Scan for the cell matching the given text and deliver its [X, Y] coordinate at center. 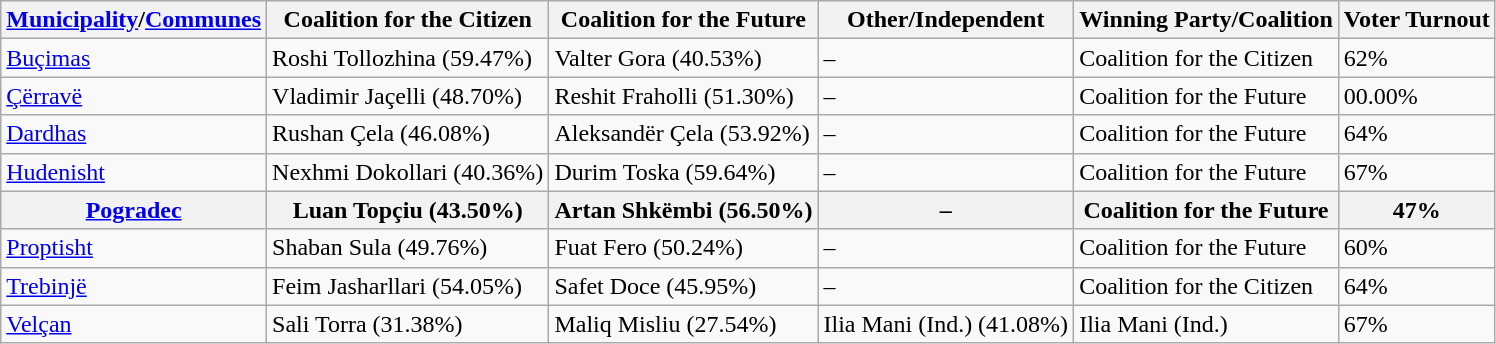
Valter Gora (40.53%) [684, 58]
Municipality/Communes [134, 20]
Luan Topçiu (43.50%) [408, 210]
Pogradec [134, 210]
Rushan Çela (46.08%) [408, 134]
Trebinjë [134, 286]
Çërravë [134, 96]
Other/Independent [946, 20]
Roshi Tollozhina (59.47%) [408, 58]
Durim Toska (59.64%) [684, 172]
Ilia Mani (Ind.) (41.08%) [946, 324]
Aleksandër Çela (53.92%) [684, 134]
60% [1416, 248]
Shaban Sula (49.76%) [408, 248]
Vladimir Jaçelli (48.70%) [408, 96]
Fuat Fero (50.24%) [684, 248]
Ilia Mani (Ind.) [1206, 324]
47% [1416, 210]
Winning Party/Coalition [1206, 20]
Safet Doce (45.95%) [684, 286]
Sali Torra (31.38%) [408, 324]
Velçan [134, 324]
Artan Shkëmbi (56.50%) [684, 210]
Proptisht [134, 248]
Voter Turnout [1416, 20]
Reshit Fraholli (51.30%) [684, 96]
Buçimas [134, 58]
62% [1416, 58]
Dardhas [134, 134]
Feim Jasharllari (54.05%) [408, 286]
00.00% [1416, 96]
Maliq Misliu (27.54%) [684, 324]
Nexhmi Dokollari (40.36%) [408, 172]
Hudenisht [134, 172]
